Search for the cell housing the specified text and yield its (x, y) center coordinate. 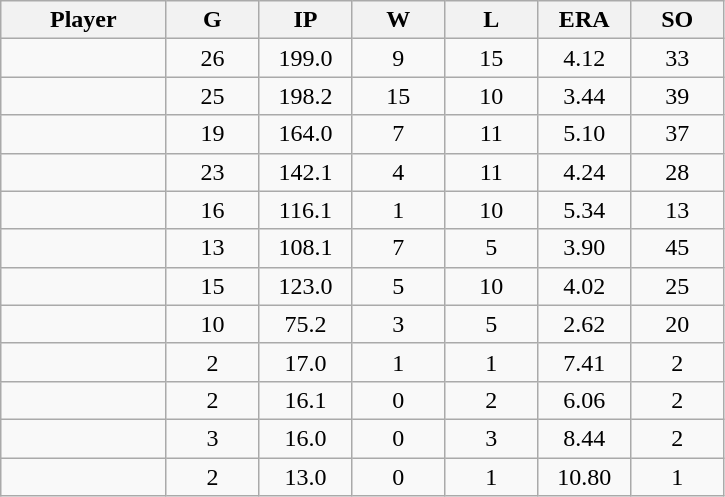
26 (212, 58)
3.44 (584, 96)
Player (84, 20)
2.62 (584, 324)
10.80 (584, 477)
4.12 (584, 58)
13.0 (306, 477)
L (492, 20)
39 (678, 96)
16.0 (306, 438)
W (398, 20)
4.02 (584, 286)
28 (678, 172)
3.90 (584, 248)
4 (398, 172)
37 (678, 134)
20 (678, 324)
23 (212, 172)
5.10 (584, 134)
123.0 (306, 286)
5.34 (584, 210)
16 (212, 210)
IP (306, 20)
9 (398, 58)
17.0 (306, 362)
45 (678, 248)
19 (212, 134)
G (212, 20)
199.0 (306, 58)
4.24 (584, 172)
164.0 (306, 134)
8.44 (584, 438)
SO (678, 20)
116.1 (306, 210)
142.1 (306, 172)
75.2 (306, 324)
16.1 (306, 400)
6.06 (584, 400)
108.1 (306, 248)
7.41 (584, 362)
198.2 (306, 96)
ERA (584, 20)
33 (678, 58)
